From the cell containing the given text, extract its center point as [x, y] coordinate. 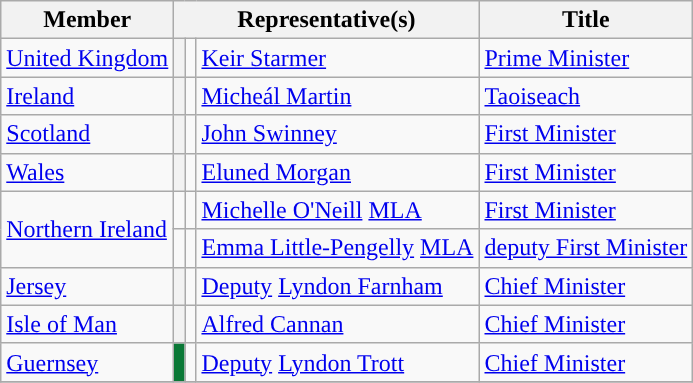
Jersey [88, 286]
Representative(s) [326, 20]
Eluned Morgan [338, 172]
Keir Starmer [338, 58]
John Swinney [338, 134]
United Kingdom [88, 58]
Deputy Lyndon Farnham [338, 286]
Member [88, 20]
Isle of Man [88, 324]
Scotland [88, 134]
Guernsey [88, 362]
Wales [88, 172]
Taoiseach [586, 96]
Micheál Martin [338, 96]
Emma Little-Pengelly MLA [338, 248]
deputy First Minister [586, 248]
Deputy Lyndon Trott [338, 362]
Northern Ireland [88, 229]
Michelle O'Neill MLA [338, 210]
Alfred Cannan [338, 324]
Ireland [88, 96]
Title [586, 20]
Prime Minister [586, 58]
